Output the [x, y] coordinate of the center of the cell containing the given text.  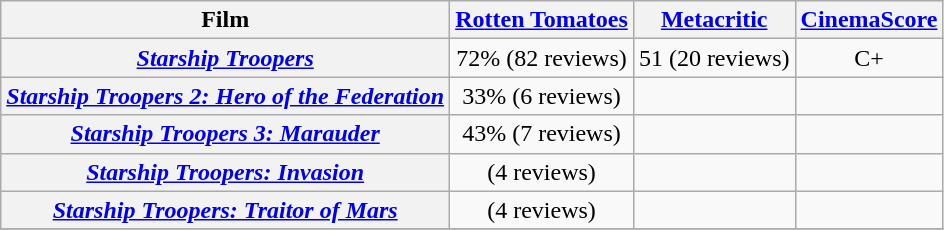
72% (82 reviews) [542, 58]
Starship Troopers 2: Hero of the Federation [226, 96]
Starship Troopers: Traitor of Mars [226, 210]
Metacritic [714, 20]
Rotten Tomatoes [542, 20]
Starship Troopers 3: Marauder [226, 134]
C+ [869, 58]
Starship Troopers [226, 58]
CinemaScore [869, 20]
33% (6 reviews) [542, 96]
43% (7 reviews) [542, 134]
Film [226, 20]
Starship Troopers: Invasion [226, 172]
51 (20 reviews) [714, 58]
